Find where the given text appears and provide that cell's center as (x, y) coordinate. 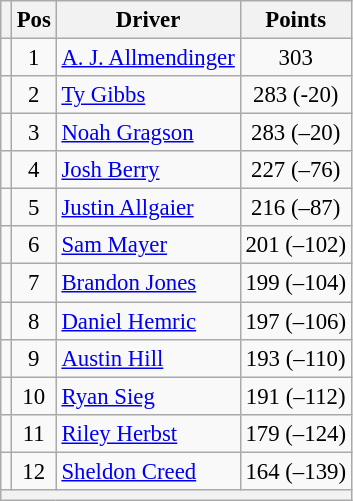
8 (34, 321)
Ryan Sieg (148, 396)
216 (–87) (296, 208)
Austin Hill (148, 358)
Noah Gragson (148, 133)
Riley Herbst (148, 433)
193 (–110) (296, 358)
199 (–104) (296, 283)
10 (34, 396)
197 (–106) (296, 321)
Daniel Hemric (148, 321)
Ty Gibbs (148, 95)
11 (34, 433)
5 (34, 208)
Sam Mayer (148, 245)
9 (34, 358)
Justin Allgaier (148, 208)
12 (34, 471)
227 (–76) (296, 170)
2 (34, 95)
6 (34, 245)
164 (–139) (296, 471)
7 (34, 283)
Brandon Jones (148, 283)
201 (–102) (296, 245)
3 (34, 133)
179 (–124) (296, 433)
191 (–112) (296, 396)
Points (296, 20)
303 (296, 58)
Sheldon Creed (148, 471)
4 (34, 170)
A. J. Allmendinger (148, 58)
1 (34, 58)
Driver (148, 20)
283 (–20) (296, 133)
283 (-20) (296, 95)
Josh Berry (148, 170)
Pos (34, 20)
